Determine the (x, y) coordinate at the center of the cell enclosing the given text.  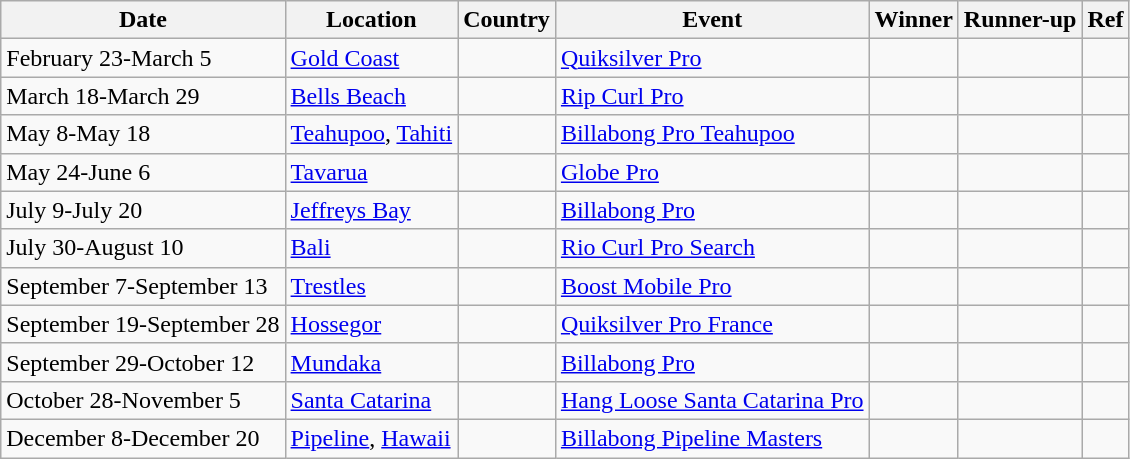
Billabong Pipeline Masters (712, 438)
Boost Mobile Pro (712, 286)
Quiksilver Pro France (712, 324)
Date (143, 20)
October 28-November 5 (143, 400)
Bali (372, 248)
February 23-March 5 (143, 58)
Jeffreys Bay (372, 210)
Billabong Pro Teahupoo (712, 134)
Pipeline, Hawaii (372, 438)
Mundaka (372, 362)
December 8-December 20 (143, 438)
Country (507, 20)
May 24-June 6 (143, 172)
Rio Curl Pro Search (712, 248)
Winner (914, 20)
Globe Pro (712, 172)
September 7-September 13 (143, 286)
May 8-May 18 (143, 134)
Quiksilver Pro (712, 58)
Ref (1106, 20)
September 29-October 12 (143, 362)
Gold Coast (372, 58)
Location (372, 20)
Event (712, 20)
Runner-up (1020, 20)
Hossegor (372, 324)
Trestles (372, 286)
Teahupoo, Tahiti (372, 134)
July 9-July 20 (143, 210)
July 30-August 10 (143, 248)
Tavarua (372, 172)
Hang Loose Santa Catarina Pro (712, 400)
September 19-September 28 (143, 324)
Bells Beach (372, 96)
Santa Catarina (372, 400)
March 18-March 29 (143, 96)
Rip Curl Pro (712, 96)
